Extract the [x, y] coordinate from the center of the cell holding the provided text.  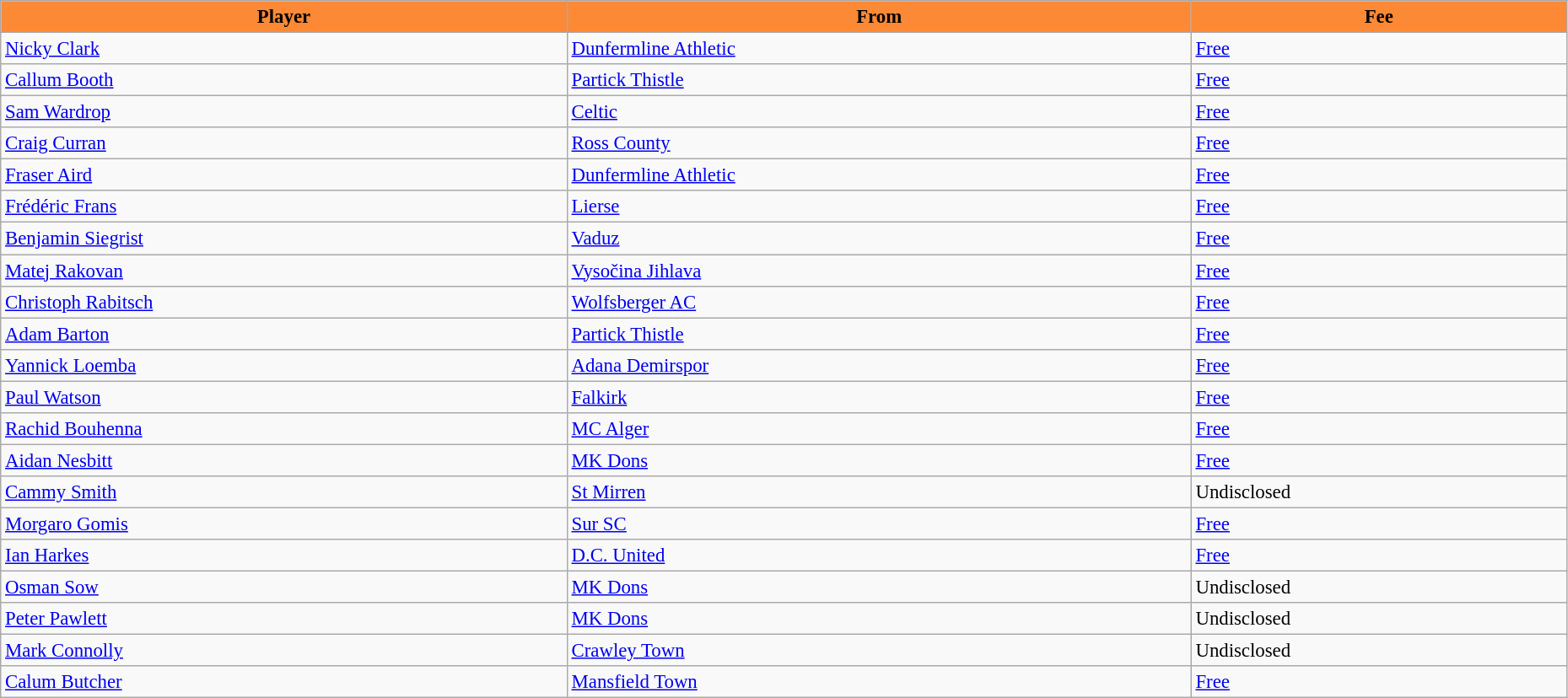
Aidan Nesbitt [283, 460]
Fraser Aird [283, 175]
Craig Curran [283, 143]
St Mirren [879, 492]
Sur SC [879, 523]
Sam Wardrop [283, 112]
Rachid Bouhenna [283, 429]
Mark Connolly [283, 651]
Adana Demirspor [879, 365]
D.C. United [879, 556]
Vaduz [879, 239]
Cammy Smith [283, 492]
Lierse [879, 207]
Ian Harkes [283, 556]
Celtic [879, 112]
Falkirk [879, 397]
Adam Barton [283, 334]
Morgaro Gomis [283, 523]
Osman Sow [283, 588]
Calum Butcher [283, 682]
Paul Watson [283, 397]
Matej Rakovan [283, 271]
Ross County [879, 143]
Player [283, 17]
Frédéric Frans [283, 207]
Callum Booth [283, 80]
Mansfield Town [879, 682]
Crawley Town [879, 651]
Peter Pawlett [283, 619]
Vysočina Jihlava [879, 271]
From [879, 17]
Wolfsberger AC [879, 302]
Fee [1378, 17]
Nicky Clark [283, 49]
Benjamin Siegrist [283, 239]
Yannick Loemba [283, 365]
Christoph Rabitsch [283, 302]
MC Alger [879, 429]
